Pinpoint the cell where the given text exists, returning its [x, y] midpoint coordinate. 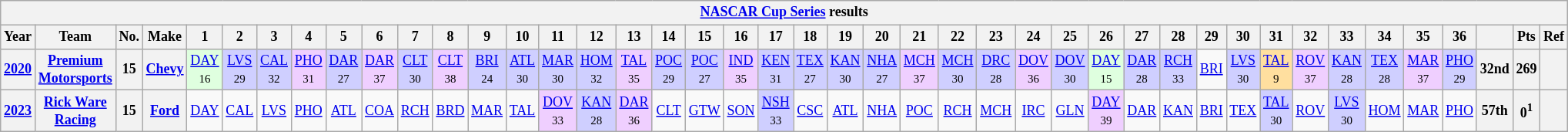
DOV30 [1070, 69]
CLT [669, 111]
POC27 [704, 69]
12 [596, 37]
Premium Motorsports [75, 69]
DRC28 [996, 69]
DAR [1142, 111]
2020 [18, 69]
POC29 [669, 69]
GTW [704, 111]
Ref [1554, 37]
DAY39 [1106, 111]
TEX28 [1384, 69]
CAL [240, 111]
25 [1070, 37]
DAR37 [380, 69]
36 [1459, 37]
26 [1106, 37]
KAN [1179, 111]
GLN [1070, 111]
Make [165, 37]
DAR36 [634, 111]
TEX [1243, 111]
MCH [996, 111]
32 [1310, 37]
7 [415, 37]
CAL32 [274, 69]
13 [634, 37]
MCH37 [920, 69]
ROV [1310, 111]
SON [741, 111]
CSC [810, 111]
3 [274, 37]
Team [75, 37]
HOM [1384, 111]
5 [343, 37]
NHA [882, 111]
MCH30 [958, 69]
DAY [205, 111]
Pts [1526, 37]
33 [1347, 37]
RCH33 [1179, 69]
16 [741, 37]
30 [1243, 37]
BRD [450, 111]
4 [308, 37]
TEX27 [810, 69]
TAL30 [1276, 111]
34 [1384, 37]
6 [380, 37]
DAY15 [1106, 69]
8 [450, 37]
9 [487, 37]
PHO29 [1459, 69]
IRC [1034, 111]
Chevy [165, 69]
DAY16 [205, 69]
NASCAR Cup Series results [784, 12]
21 [920, 37]
Rick Ware Racing [75, 111]
2 [240, 37]
KEN31 [776, 69]
BRI24 [487, 69]
20 [882, 37]
DOV36 [1034, 69]
NHA27 [882, 69]
CLT30 [415, 69]
IND35 [741, 69]
32nd [1495, 69]
POC [920, 111]
LVS [274, 111]
TAL9 [1276, 69]
ATL30 [522, 69]
NSH33 [776, 111]
CLT38 [450, 69]
Ford [165, 111]
Year [18, 37]
17 [776, 37]
23 [996, 37]
KAN30 [845, 69]
2023 [18, 111]
PHO31 [308, 69]
ROV37 [1310, 69]
DOV33 [558, 111]
57th [1495, 111]
MAR30 [558, 69]
19 [845, 37]
10 [522, 37]
28 [1179, 37]
27 [1142, 37]
MAR37 [1423, 69]
22 [958, 37]
29 [1212, 37]
1 [205, 37]
31 [1276, 37]
11 [558, 37]
LVS29 [240, 69]
269 [1526, 69]
No. [129, 37]
TAL [522, 111]
35 [1423, 37]
14 [669, 37]
DAR27 [343, 69]
01 [1526, 111]
DAR28 [1142, 69]
18 [810, 37]
COA [380, 111]
TAL35 [634, 69]
HOM32 [596, 69]
24 [1034, 37]
